Identify which cell holds the provided text, then report its (x, y) central coordinate. 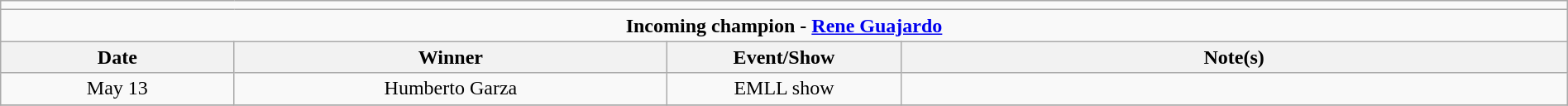
Humberto Garza (451, 89)
EMLL show (784, 89)
Incoming champion - Rene Guajardo (784, 26)
May 13 (117, 89)
Date (117, 57)
Event/Show (784, 57)
Winner (451, 57)
Note(s) (1234, 57)
